Capture the cell that displays the provided text and extract its (X, Y) central coordinate. 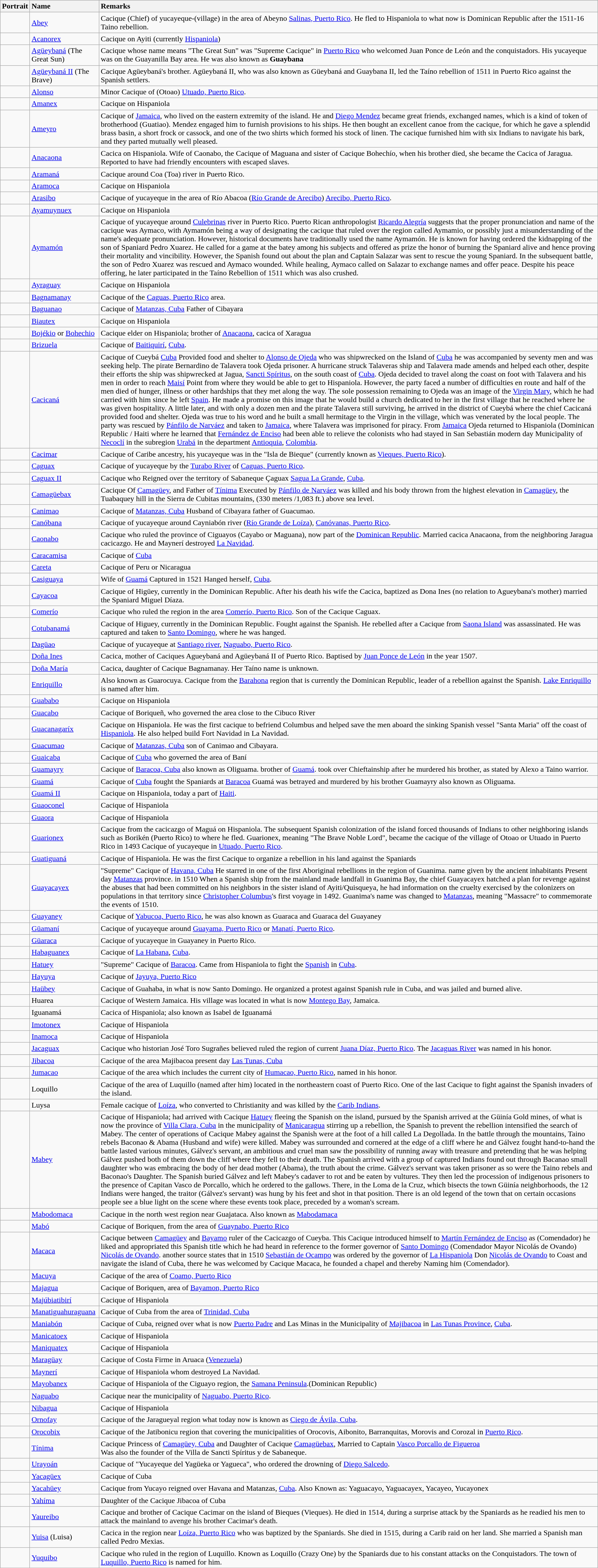
Jumacao (64, 1073)
Cacique of yucayeque in the area of Río Abacoa (Río Grande de Arecibo) Arecibo, Puerto Rico. (348, 198)
Guayaney (64, 916)
Canóbana (64, 523)
Macaca (64, 1251)
Yuquibo (64, 1557)
Imotonex (64, 1025)
Cacique of Hispaniola whom destroyed La Navidad. (348, 1372)
Naguabo (64, 1396)
Cacique of yucayeque in Guayaney in Puerto Rico. (348, 940)
Acanorex (64, 39)
Jibacoa (64, 1061)
Güaraca (64, 940)
Anacaona (64, 158)
Cacique of Guahaba, in what is now Santo Domingo. He organized a protest against Spanish rule in Cuba, and was jailed and burned alive. (348, 988)
Caonabo (64, 539)
Tínima (64, 1448)
Agüeybaná II (The Brave) (64, 76)
Maniabón (64, 1324)
Güamaní (64, 928)
Brizuela (64, 345)
Abey (64, 23)
Ayraguay (64, 285)
Biautex (64, 321)
Cacique who ruled the region in the area Comerío, Puerto Rico. Son of the Cacique Caguax. (348, 612)
Cacique of Matanzas, Cuba Father of Cibayara (348, 309)
Cacique who Reigned over the territory of Sabaneque Çaguax Sagua La Grande, Cuba. (348, 478)
Mayobanex (64, 1384)
Yacahüey (64, 1488)
Cacique of Cuba from the area of Trinidad, Cuba (348, 1312)
Cacique of Hispaniola. He was the first Cacique to organize a rebellion in his land against the Spaniards (348, 858)
Majúbiatibirí (64, 1300)
Cacique of the Caguas, Puerto Rico area. (348, 297)
Cacique of La Habana, Cuba. (348, 952)
Cacique of Caribe ancestry, his yucayeque was in the "Isla de Bieque" (currently known as Vieques, Puerto Rico). (348, 454)
Cacique of yucayeque around Guayama, Puerto Rico or Manatí, Puerto Rico. (348, 928)
Portrait (15, 6)
Cacique of yucayeque at Santiago river, Naguabo, Puerto Rico. (348, 644)
Cacique of Boriquen, from the area of Guaynabo, Puerto Rico (348, 1226)
Guamayry (64, 769)
Caguax (64, 466)
Cayacoa (64, 595)
Cacique from Yucayo reigned over Havana and Matanzas, Cuba. Also Known as: Yaguacayo, Yaguacayex, Yacayeo, Yucayonex (348, 1488)
"Supreme" Cacique of Baracoa. Came from Hispaniola to fight the Spanish in Cuba. (348, 964)
Cacique elder on Hispaniola; brother of Anacaona, cacica of Xaragua (348, 333)
Cacica of Hispaniola; also known as Isabel de Iguanamá (348, 1012)
Cacique of yucayeque by the Turabo River of Caguas, Puerto Rico. (348, 466)
Guababo (64, 701)
Mabó (64, 1226)
Cacique around Coa (Toa) river in Puerto Rico. (348, 174)
Cacique of Jayuya, Puerto Rico (348, 976)
Aramoca (64, 186)
Guaora (64, 817)
Cacique of yucayeque around Cayniabón river (Río Grande de Loíza), Canóvanas, Puerto Rico. (348, 523)
Arasibo (64, 198)
Guatiguaná (64, 858)
Ameyro (64, 129)
Guamá (64, 781)
Careta (64, 567)
Cacique of Costa Firme in Aruaca (Venezuela) (348, 1360)
Doña Ines (64, 656)
Guarionex (64, 838)
Ayamuynuex (64, 210)
Cacique near the municipality of Naguabo, Puerto Rico. (348, 1396)
Maynerí (64, 1372)
Doña María (64, 668)
Cotubanamá (64, 628)
Remarks (348, 6)
Cacique of Baitiquirí, Cuba. (348, 345)
Ornofay (64, 1420)
Inamoca (64, 1037)
Camagüebax (64, 494)
Cacique of Cuba, reigned over what is now Puerto Padre and Las Minas in the Municipality of Majibacoa in Las Tunas Province, Cuba. (348, 1324)
Caguax II (64, 478)
Macuya (64, 1276)
Cacique on Hispaniola, today a part of Haiti. (348, 793)
Yuisa (Luisa) (64, 1537)
Wife of Guamá Captured in 1521 Hanged herself, Cuba. (348, 579)
Cacique of Peru or Nicaragua (348, 567)
Manicatoex (64, 1336)
Cacique in the north west region near Guajataca. Also known as Mabodamaca (348, 1214)
Amanex (64, 104)
Cacique of "Yucayeque del Yagüeka or Yagueca", who ordered the drowning of Diego Salcedo. (348, 1464)
Haübey (64, 988)
Hatuey (64, 964)
Yaureibo (64, 1516)
Cacique of Matanzas, Cuba son of Canimao and Cibayara. (348, 745)
Guayacayex (64, 887)
Guamá II (64, 793)
Iguanamá (64, 1012)
Female cacique of Loíza, who converted to Christianity and was killed by the Carib Indians. (348, 1105)
Hayuya (64, 976)
Nibagua (64, 1408)
Enriquillo (64, 684)
Cacique of Western Jamaica. His village was located in what is now Montego Bay, Jamaica. (348, 1000)
Loquillo (64, 1089)
Canimao (64, 511)
Luysa (64, 1105)
Cacique of the Jaragueyal region what today now is known as Ciego de Ávila, Cuba. (348, 1420)
Cacique of the area which includes the current city of Humacao, Puerto Rico, named in his honor. (348, 1073)
Cacique of Cuba fought the Spaniards at Baracoa Guamá was betrayed and murdered by his brother Guamayry also known as Oliguama. (348, 781)
Guaoconel (64, 805)
Cacique of the area of Coamo, Puerto Rico (348, 1276)
Orocobix (64, 1432)
Name (64, 6)
Cacica, mother of Caciques Agueybaná and Agüeybaná II of Puerto Rico. Baptised by Juan Ponce de León in the year 1507. (348, 656)
Huarea (64, 1000)
Bojékio or Bohechio (64, 333)
Comerío (64, 612)
Yahíma (64, 1500)
Cacique of Hispaniola of the Ciguayo region, the Samana Peninsula.(Dominican Republic) (348, 1384)
Cacique on Ayiti (currently Hispaniola) (348, 39)
Agüeybaná (The Great Sun) (64, 55)
Mabodomaca (64, 1214)
Minor Cacique of (Otoao) Utuado, Puerto Rico. (348, 92)
Cacique of the area Majibacoa present day Las Tunas, Cuba (348, 1061)
Maniquatex (64, 1348)
Cacique of the Jatibonicu region that covering the municipalities of Orocovis, Aibonito, Barranquitas, Morovis and Corozal in Puerto Rico. (348, 1432)
Jacaguax (64, 1049)
Maragüay (64, 1360)
Caracamisa (64, 555)
Guaicaba (64, 757)
Cacique of Matanzas, Cuba Husband of Cibayara father of Guacumao. (348, 511)
Cacicaná (64, 400)
Manatiguahuraguana (64, 1312)
Bagnamanay (64, 297)
Urayoán (64, 1464)
Guacumao (64, 745)
Majagua (64, 1288)
Yacagüex (64, 1476)
Cacique who historian José Toro Sugrañes believed ruled the region of current Juana Díaz, Puerto Rico. The Jacaguas River was named in his honor. (348, 1049)
Alonso (64, 92)
Dagüao (64, 644)
Aymamón (64, 248)
Baguanao (64, 309)
Habaguanex (64, 952)
Cacique of Yabucoa, Puerto Rico, he was also known as Guaraca and Guaraca del Guayaney (348, 916)
Cacique of Boriquen, area of Bayamon, Puerto Rico (348, 1288)
Cacimar (64, 454)
Casiguaya (64, 579)
Mabey (64, 1160)
Guacanagaríx (64, 729)
Cacica, daughter of Cacique Bagnamanay. Her Taíno name is unknown. (348, 668)
Cacique of Cuba who governed the area of Baní (348, 757)
Aramaná (64, 174)
Guacabo (64, 713)
Daughter of the Cacique Jibacoa of Cuba (348, 1500)
Cacique of Boriqueñ, who governed the area close to the Cibuco River (348, 713)
